Identify which cell holds the provided text, then report its (x, y) central coordinate. 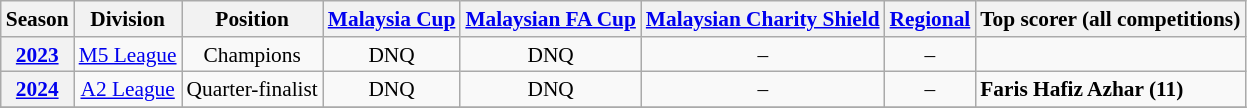
Season (38, 19)
Faris Hafiz Azhar (11) (1110, 90)
Champions (252, 55)
2024 (38, 90)
Malaysian FA Cup (550, 19)
Malaysia Cup (392, 19)
A2 League (128, 90)
2023 (38, 55)
M5 League (128, 55)
Malaysian Charity Shield (763, 19)
Quarter-finalist (252, 90)
Position (252, 19)
Top scorer (all competitions) (1110, 19)
Regional (930, 19)
Division (128, 19)
